Scan for the cell matching the given text and deliver its [X, Y] coordinate at center. 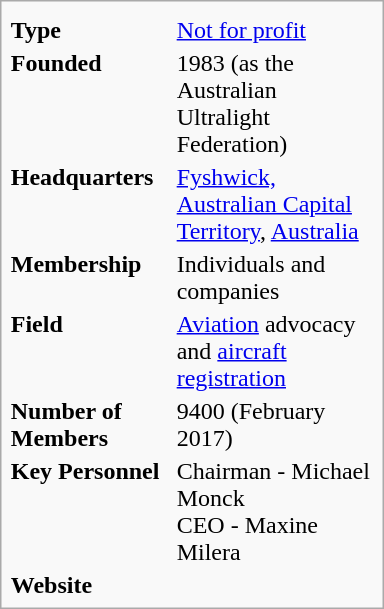
Aviation advocacy and aircraft registration [275, 351]
Fyshwick, Australian Capital Territory, Australia [275, 204]
Chairman - Michael MonckCEO - Maxine Milera [275, 512]
Headquarters [90, 204]
Key Personnel [90, 512]
Founded [90, 104]
9400 (February 2017) [275, 424]
Website [90, 585]
Individuals and companies [275, 278]
Not for profit [275, 30]
Field [90, 351]
Number of Members [90, 424]
1983 (as the Australian Ultralight Federation) [275, 104]
Type [90, 30]
Membership [90, 278]
